Search for the cell housing the specified text and yield its (x, y) center coordinate. 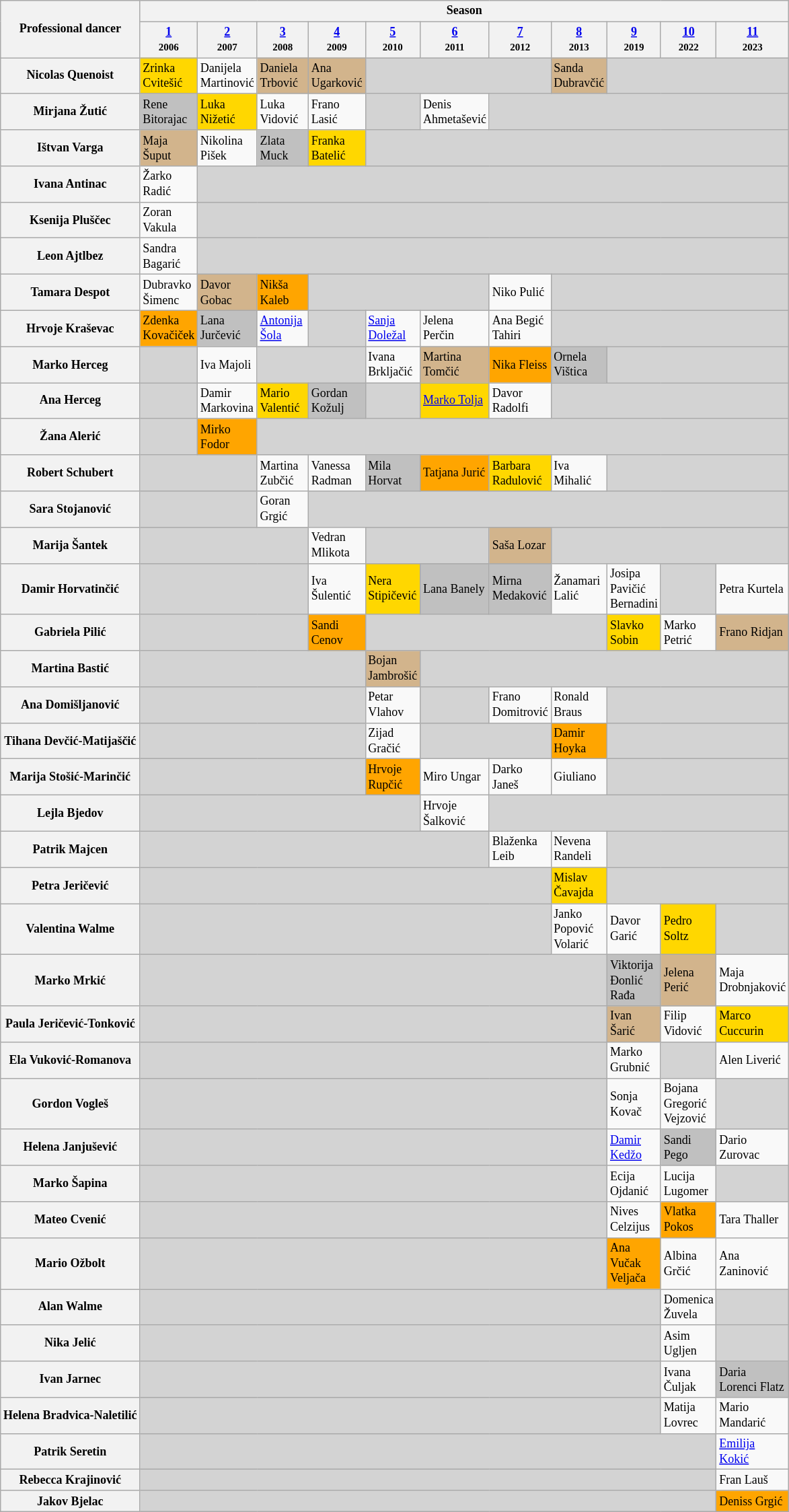
Professional dancer (70, 30)
Martina Tomčić (455, 365)
Marija Šantek (70, 545)
Marko Petrić (689, 633)
Ivana Antinac (70, 184)
Vanessa Radman (336, 473)
Sandra Bagarić (169, 256)
Damir Markovina (227, 401)
22007 (227, 40)
Jelena Perić (689, 980)
72012 (520, 40)
Mirko Fodor (227, 437)
Maja Drobnjaković (753, 980)
Nikolina Pišek (227, 148)
Gordan Kožulj (336, 401)
Marija Stošić-Marinčić (70, 777)
Fran Lauš (753, 1480)
Gordon Vogleš (70, 1104)
Hrvoje Šalković (455, 814)
Dubravko Šimenc (169, 293)
Martina Zubčić (283, 473)
Bojan Jambrošić (393, 669)
Zijad Gračić (393, 741)
Mirjana Žutić (70, 112)
Nevena Randeli (579, 849)
Bojana Gregorić Vejzović (689, 1104)
Sandi Pego (689, 1147)
Ana Zaninović (753, 1263)
92019 (634, 40)
Ela Vuković-Romanova (70, 1060)
Žarko Radić (169, 184)
Marko Herceg (70, 365)
Daniela Trbović (283, 76)
Iva Mihalić (579, 473)
Martina Bastić (70, 669)
Zrinka Cvitešić (169, 76)
Asim Ugljen (689, 1343)
Davor Radolfi (520, 401)
Leon Ajtlbez (70, 256)
Hrvoje Kraševac (70, 328)
Deniss Grgić (753, 1501)
Mario Mandarić (753, 1416)
Rebecca Krajinović (70, 1480)
Danijela Martinović (227, 76)
Matija Lovrec (689, 1416)
Ana Ugarković (336, 76)
Robert Schubert (70, 473)
Ana Herceg (70, 401)
Zlata Muck (283, 148)
Blaženka Leib (520, 849)
Mislav Čavajda (579, 886)
Vedran Mlikota (336, 545)
Marko Tolja (455, 401)
Pedro Soltz (689, 929)
Sandi Cenov (336, 633)
Viktorija Đonlić Rađa (634, 980)
Žanamari Lalić (579, 589)
Mirna Medaković (520, 589)
Mateo Cvenić (70, 1220)
42009 (336, 40)
Ivan Jarnec (70, 1379)
Ecija Ojdanić (634, 1184)
Dario Zurovac (753, 1147)
Valentina Walme (70, 929)
Frano Lasić (336, 112)
Ronald Braus (579, 705)
Patrik Seretin (70, 1451)
Vlatka Pokos (689, 1220)
Petra Kurtela (753, 589)
102022 (689, 40)
Luka Vidović (283, 112)
Alen Liverić (753, 1060)
Davor Gobac (227, 293)
Albina Grčić (689, 1263)
Mario Ožbolt (70, 1263)
Goran Grgić (283, 509)
Filip Vidović (689, 1024)
Ivan Šarić (634, 1024)
Marko Šapina (70, 1184)
Žana Alerić (70, 437)
Janko Popović Volarić (579, 929)
82013 (579, 40)
Daria Lorenci Flatz (753, 1379)
52010 (393, 40)
Emilija Kokić (753, 1451)
Lana Banely (455, 589)
112023 (753, 40)
Frano Ridjan (753, 633)
Petra Jeričević (70, 886)
Nika Jelić (70, 1343)
Zdenka Kovačiček (169, 328)
Damir Horvatinčić (70, 589)
Ana Domišljanović (70, 705)
Ksenija Pluščec (70, 220)
Damir Hoyka (579, 741)
Sara Stojanović (70, 509)
Sonja Kovač (634, 1104)
Patrik Majcen (70, 849)
62011 (455, 40)
Tihana Devčić-Matijaščić (70, 741)
Marco Cuccurin (753, 1024)
Gabriela Pilić (70, 633)
Domenica Žuvela (689, 1307)
Helena Bradvica-Naletilić (70, 1416)
Tara Thaller (753, 1220)
Nika Fleiss (520, 365)
Tatjana Jurić (455, 473)
32008 (283, 40)
12006 (169, 40)
Nicolas Quenoist (70, 76)
Jelena Perčin (455, 328)
Tamara Despot (70, 293)
Barbara Radulović (520, 473)
Lucija Lugomer (689, 1184)
Josipa Pavičić Bernadini (634, 589)
Mario Valentić (283, 401)
Giuliano (579, 777)
Ornela Vištica (579, 365)
Saša Lozar (520, 545)
Slavko Sobin (634, 633)
Zoran Vakula (169, 220)
Rene Bitorajac (169, 112)
Lana Jurčević (227, 328)
Maja Šuput (169, 148)
Alan Walme (70, 1307)
Hrvoje Rupčić (393, 777)
Iva Majoli (227, 365)
Ivana Brkljačić (393, 365)
Damir Kedžo (634, 1147)
Season (464, 11)
Ištvan Varga (70, 148)
Antonija Šola (283, 328)
Marko Mrkić (70, 980)
Frano Domitrović (520, 705)
Nera Stipičević (393, 589)
Ana Begić Tahiri (520, 328)
Mila Horvat (393, 473)
Paula Jeričević-Tonković (70, 1024)
Jakov Bjelac (70, 1501)
Marko Grubnić (634, 1060)
Sanja Doležal (393, 328)
Nives Celzijus (634, 1220)
Miro Ungar (455, 777)
Helena Janjušević (70, 1147)
Nikša Kaleb (283, 293)
Ana Vučak Veljača (634, 1263)
Sanda Dubravčić (579, 76)
Davor Garić (634, 929)
Petar Vlahov (393, 705)
Franka Batelić (336, 148)
Niko Pulić (520, 293)
Lejla Bjedov (70, 814)
Iva Šulentić (336, 589)
Darko Janeš (520, 777)
Ivana Čuljak (689, 1379)
Luka Nižetić (227, 112)
Denis Ahmetašević (455, 112)
